Pinpoint the cell where the given text exists, returning its [x, y] midpoint coordinate. 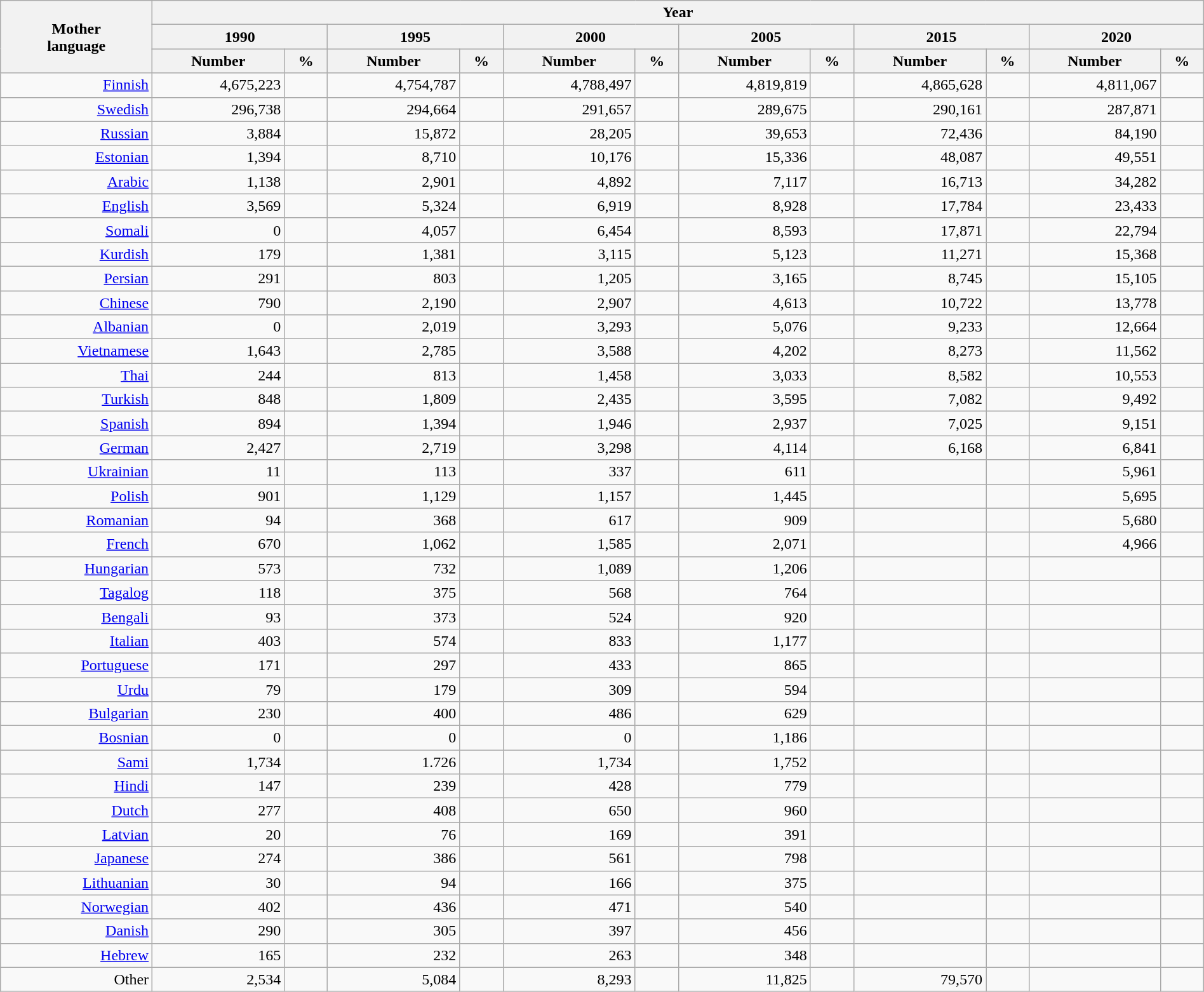
Thai [76, 375]
5,324 [394, 206]
6,841 [1095, 448]
617 [569, 520]
920 [744, 617]
Year [678, 13]
391 [744, 834]
Kurdish [76, 254]
8,293 [569, 979]
291,657 [569, 109]
2005 [766, 37]
277 [218, 810]
30 [218, 883]
12,664 [1095, 327]
790 [218, 303]
3,293 [569, 327]
2,427 [218, 448]
6,168 [920, 448]
Finnish [76, 85]
1,809 [394, 399]
11 [218, 472]
2,019 [394, 327]
10,176 [569, 158]
English [76, 206]
Polish [76, 496]
2000 [591, 37]
2,534 [218, 979]
670 [218, 544]
20 [218, 834]
Arabic [76, 182]
309 [569, 689]
15,368 [1095, 254]
368 [394, 520]
171 [218, 665]
5,695 [1095, 496]
Japanese [76, 859]
798 [744, 859]
79,570 [920, 979]
2,907 [569, 303]
1,752 [744, 762]
1,177 [744, 641]
373 [394, 617]
8,593 [744, 230]
11,562 [1095, 351]
1,585 [569, 544]
5,084 [394, 979]
400 [394, 714]
84,190 [1095, 133]
594 [744, 689]
5,123 [744, 254]
291 [218, 278]
348 [744, 955]
1.726 [394, 762]
1990 [240, 37]
813 [394, 375]
4,057 [394, 230]
2,435 [569, 399]
Turkish [76, 399]
Lithuanian [76, 883]
Romanian [76, 520]
7,025 [920, 424]
7,082 [920, 399]
6,919 [569, 206]
1,445 [744, 496]
297 [394, 665]
4,114 [744, 448]
3,115 [569, 254]
290,161 [920, 109]
4,675,223 [218, 85]
524 [569, 617]
8,582 [920, 375]
6,454 [569, 230]
8,710 [394, 158]
3,165 [744, 278]
113 [394, 472]
263 [569, 955]
732 [394, 568]
848 [218, 399]
290 [218, 931]
4,819,819 [744, 85]
296,738 [218, 109]
Italian [76, 641]
629 [744, 714]
1,129 [394, 496]
408 [394, 810]
471 [569, 907]
169 [569, 834]
540 [744, 907]
48,087 [920, 158]
386 [394, 859]
894 [218, 424]
16,713 [920, 182]
611 [744, 472]
1995 [415, 37]
2,901 [394, 182]
76 [394, 834]
Somali [76, 230]
561 [569, 859]
4,754,787 [394, 85]
4,202 [744, 351]
22,794 [1095, 230]
Portuguese [76, 665]
764 [744, 593]
8,928 [744, 206]
436 [394, 907]
5,961 [1095, 472]
1,458 [569, 375]
833 [569, 641]
3,884 [218, 133]
11,271 [920, 254]
3,588 [569, 351]
165 [218, 955]
23,433 [1095, 206]
15,872 [394, 133]
274 [218, 859]
779 [744, 786]
Latvian [76, 834]
Spanish [76, 424]
Danish [76, 931]
9,233 [920, 327]
456 [744, 931]
15,336 [744, 158]
Bosnian [76, 738]
3,033 [744, 375]
2015 [941, 37]
2020 [1116, 37]
2,719 [394, 448]
2,937 [744, 424]
1,643 [218, 351]
428 [569, 786]
Hungarian [76, 568]
486 [569, 714]
72,436 [920, 133]
34,282 [1095, 182]
403 [218, 641]
1,089 [569, 568]
Vietnamese [76, 351]
1,157 [569, 496]
10,722 [920, 303]
39,653 [744, 133]
287,871 [1095, 109]
232 [394, 955]
3,569 [218, 206]
9,492 [1095, 399]
402 [218, 907]
8,745 [920, 278]
230 [218, 714]
803 [394, 278]
5,076 [744, 327]
2,785 [394, 351]
2,190 [394, 303]
Russian [76, 133]
7,117 [744, 182]
10,553 [1095, 375]
Bengali [76, 617]
1,946 [569, 424]
4,613 [744, 303]
Tagalog [76, 593]
17,871 [920, 230]
294,664 [394, 109]
305 [394, 931]
3,595 [744, 399]
1,062 [394, 544]
1,381 [394, 254]
4,865,628 [920, 85]
Ukrainian [76, 472]
4,966 [1095, 544]
3,298 [569, 448]
433 [569, 665]
Norwegian [76, 907]
79 [218, 689]
239 [394, 786]
4,811,067 [1095, 85]
Chinese [76, 303]
1,138 [218, 182]
Estonian [76, 158]
650 [569, 810]
4,788,497 [569, 85]
11,825 [744, 979]
166 [569, 883]
93 [218, 617]
147 [218, 786]
1,206 [744, 568]
Swedish [76, 109]
13,778 [1095, 303]
49,551 [1095, 158]
Bulgarian [76, 714]
568 [569, 593]
4,892 [569, 182]
German [76, 448]
Albanian [76, 327]
244 [218, 375]
118 [218, 593]
1,186 [744, 738]
French [76, 544]
2,071 [744, 544]
397 [569, 931]
901 [218, 496]
Sami [76, 762]
Hebrew [76, 955]
17,784 [920, 206]
1,205 [569, 278]
573 [218, 568]
Urdu [76, 689]
28,205 [569, 133]
Dutch [76, 810]
Other [76, 979]
960 [744, 810]
Motherlanguage [76, 37]
574 [394, 641]
Persian [76, 278]
9,151 [1095, 424]
15,105 [1095, 278]
909 [744, 520]
289,675 [744, 109]
337 [569, 472]
865 [744, 665]
8,273 [920, 351]
Hindi [76, 786]
5,680 [1095, 520]
